From the cell containing the given text, extract its center point as [x, y] coordinate. 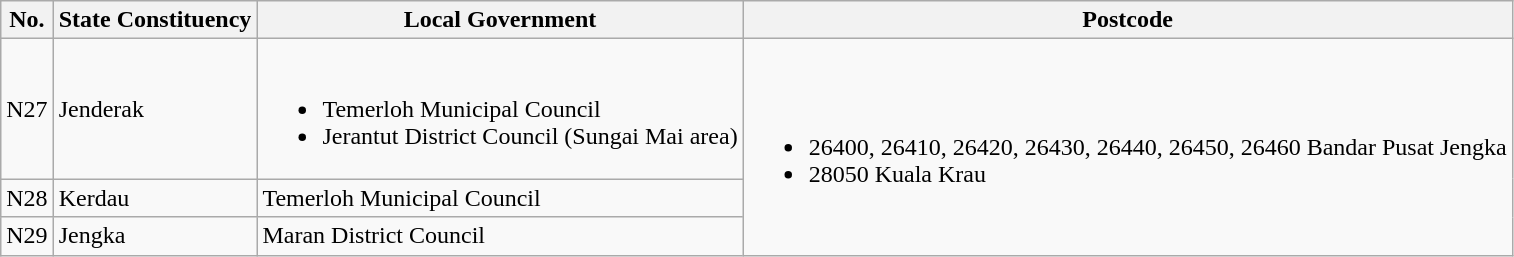
Jengka [155, 236]
Temerloh Municipal Council [500, 198]
Temerloh Municipal CouncilJerantut District Council (Sungai Mai area) [500, 109]
State Constituency [155, 20]
Postcode [1128, 20]
No. [27, 20]
Maran District Council [500, 236]
26400, 26410, 26420, 26430, 26440, 26450, 26460 Bandar Pusat Jengka28050 Kuala Krau [1128, 147]
N29 [27, 236]
N27 [27, 109]
Jenderak [155, 109]
Local Government [500, 20]
Kerdau [155, 198]
N28 [27, 198]
